Find where the given text appears and provide that cell's center as (x, y) coordinate. 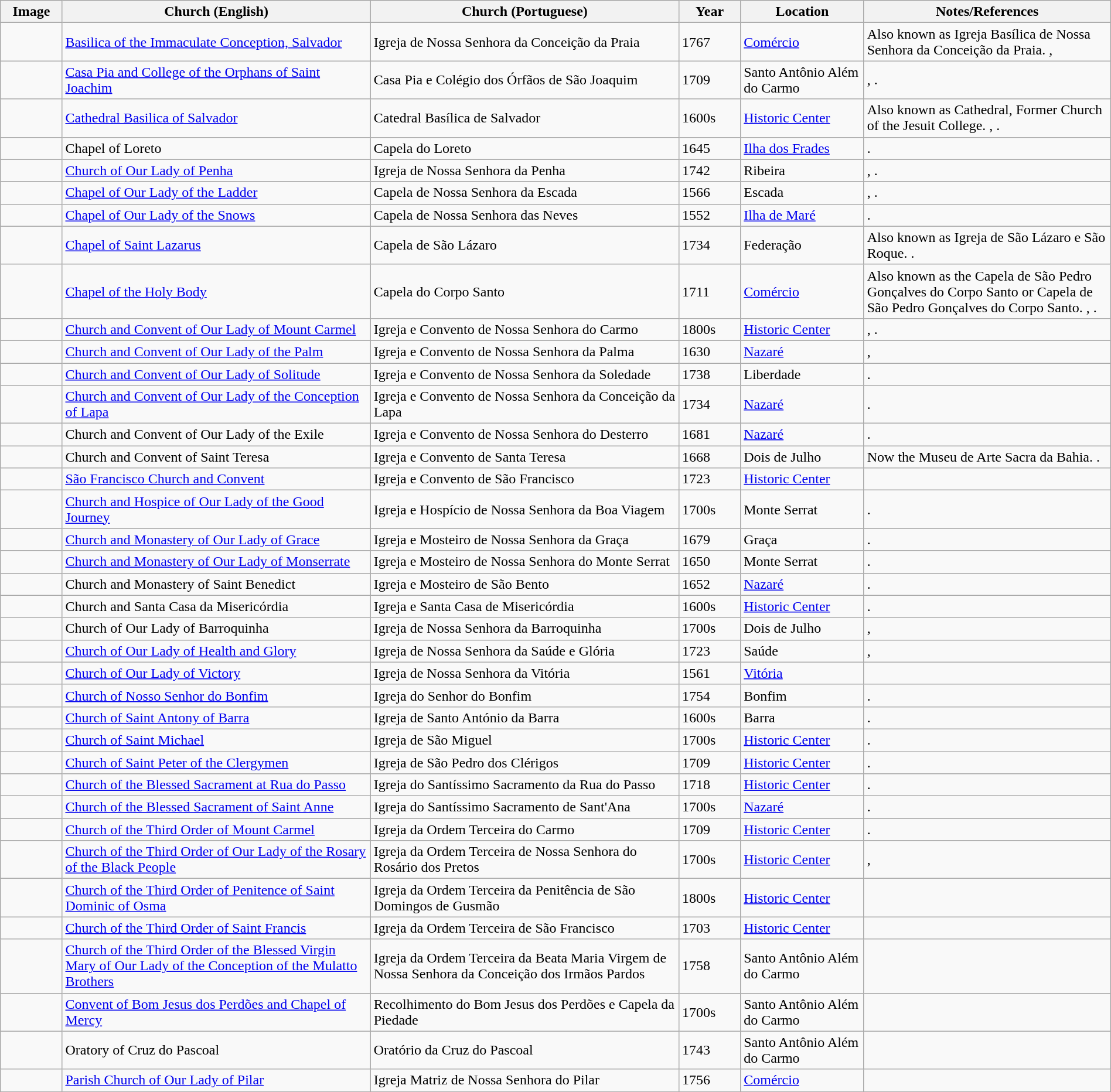
Igreja de Nossa Senhora da Vitória (524, 673)
Capela de Nossa Senhora da Escada (524, 193)
Igreja de Nossa Senhora da Conceição da Praia (524, 42)
Igreja e Mosteiro de Nossa Senhora da Graça (524, 540)
Casa Pia e Colégio dos Órfãos de São Joaquim (524, 80)
Chapel of the Holy Body (216, 291)
Igreja e Convento de Nossa Senhora do Carmo (524, 329)
Church of the Blessed Sacrament at Rua do Passo (216, 785)
Recolhimento do Bom Jesus dos Perdões e Capela da Piedade (524, 1012)
Chapel of Our Lady of the Snows (216, 215)
Igreja de São Miguel (524, 740)
Igreja e Mosteiro de Nossa Senhora do Monte Serrat (524, 562)
Church and Convent of Our Lady of Mount Carmel (216, 329)
1645 (709, 148)
1679 (709, 540)
Church of the Third Order of Saint Francis (216, 928)
1703 (709, 928)
1738 (709, 374)
Catedral Basílica de Salvador (524, 118)
Church of the Third Order of the Blessed Virgin Mary of Our Lady of the Conception of the Mulatto Brothers (216, 966)
Church and Convent of Our Lady of the Exile (216, 435)
Also known as Igreja de São Lázaro e São Roque. . (987, 245)
Basilica of the Immaculate Conception, Salvador (216, 42)
Capela do Corpo Santo (524, 291)
Chapel of Saint Lazarus (216, 245)
Casa Pia and College of the Orphans of Saint Joachim (216, 80)
Also known as the Capela de São Pedro Gonçalves do Corpo Santo or Capela de São Pedro Gonçalves do Corpo Santo. , . (987, 291)
Church of Our Lady of Health and Glory (216, 651)
1552 (709, 215)
Igreja e Convento de Nossa Senhora da Conceição da Lapa (524, 404)
Church of the Blessed Sacrament of Saint Anne (216, 807)
Church of Saint Antony of Barra (216, 718)
Church of Our Lady of Victory (216, 673)
Igreja do Santíssimo Sacramento da Rua do Passo (524, 785)
Now the Museu de Arte Sacra da Bahia. . (987, 457)
Barra (802, 718)
Church and Convent of Our Lady of the Conception of Lapa (216, 404)
1681 (709, 435)
Igreja e Mosteiro de São Bento (524, 584)
Church and Hospice of Our Lady of the Good Journey (216, 510)
Igreja de Santo António da Barra (524, 718)
Escada (802, 193)
Church and Convent of Our Lady of Solitude (216, 374)
Liberdade (802, 374)
1668 (709, 457)
Igreja de Nossa Senhora da Barroquinha (524, 629)
Church of Nosso Senhor do Bonfim (216, 695)
Capela de São Lázaro (524, 245)
Cathedral Basilica of Salvador (216, 118)
Church (English) (216, 12)
Igreja da Ordem Terceira de São Francisco (524, 928)
Igreja e Convento de Nossa Senhora do Desterro (524, 435)
Graça (802, 540)
Igreja e Santa Casa de Misericórdia (524, 606)
Church of the Third Order of Penitence of Saint Dominic of Osma (216, 898)
Church of Our Lady of Barroquinha (216, 629)
Church and Convent of Our Lady of the Palm (216, 352)
São Francisco Church and Convent (216, 479)
Igreja de São Pedro dos Clérigos (524, 762)
Bonfim (802, 695)
Igreja Matriz de Nossa Senhora do Pilar (524, 1080)
Igreja e Convento de Nossa Senhora da Soledade (524, 374)
Church and Monastery of Saint Benedict (216, 584)
Igreja e Hospício de Nossa Senhora da Boa Viagem (524, 510)
Saúde (802, 651)
Also known as Igreja Basílica de Nossa Senhora da Conceição da Praia. , (987, 42)
Church of the Third Order of Our Lady of the Rosary of the Black People (216, 860)
Church and Monastery of Our Lady of Monserrate (216, 562)
1758 (709, 966)
Capela do Loreto (524, 148)
Church of Our Lady of Penha (216, 170)
Church and Monastery of Our Lady of Grace (216, 540)
Location (802, 12)
Year (709, 12)
1756 (709, 1080)
1566 (709, 193)
1650 (709, 562)
Church of Saint Peter of the Clergymen (216, 762)
Igreja e Convento de Nossa Senhora da Palma (524, 352)
1561 (709, 673)
Ribeira (802, 170)
1743 (709, 1050)
Also known as Cathedral, Former Church of the Jesuit College. , . (987, 118)
Capela de Nossa Senhora das Neves (524, 215)
Vitória (802, 673)
Notes/References (987, 12)
Church and Convent of Saint Teresa (216, 457)
Parish Church of Our Lady of Pilar (216, 1080)
1742 (709, 170)
Church (Portuguese) (524, 12)
Igreja do Santíssimo Sacramento de Sant'Ana (524, 807)
Church of Saint Michael (216, 740)
Chapel of Our Lady of the Ladder (216, 193)
Igreja e Convento de Santa Teresa (524, 457)
Igreja da Ordem Terceira de Nossa Senhora do Rosário dos Pretos (524, 860)
Ilha dos Frades (802, 148)
Igreja da Ordem Terceira da Penitência de São Domingos de Gusmão (524, 898)
Oratório da Cruz do Pascoal (524, 1050)
1652 (709, 584)
Image (32, 12)
Chapel of Loreto (216, 148)
Church of the Third Order of Mount Carmel (216, 830)
Church and Santa Casa da Misericórdia (216, 606)
Oratory of Cruz do Pascoal (216, 1050)
1754 (709, 695)
1711 (709, 291)
Federação (802, 245)
Ilha de Maré (802, 215)
1718 (709, 785)
Convent of Bom Jesus dos Perdões and Chapel of Mercy (216, 1012)
1630 (709, 352)
Igreja de Nossa Senhora da Saúde e Glória (524, 651)
Igreja do Senhor do Bonfim (524, 695)
Igreja da Ordem Terceira do Carmo (524, 830)
Igreja e Convento de São Francisco (524, 479)
Igreja de Nossa Senhora da Penha (524, 170)
1767 (709, 42)
Igreja da Ordem Terceira da Beata Maria Virgem de Nossa Senhora da Conceição dos Irmãos Pardos (524, 966)
